Locate the cell with the specified text and output its (X, Y) center coordinate. 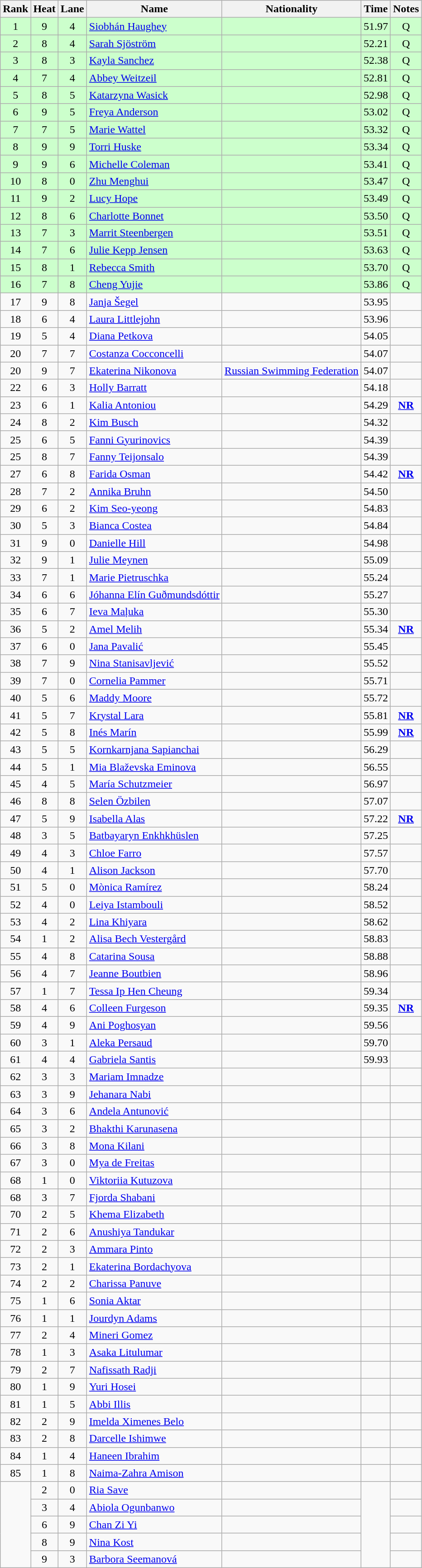
Costanza Cocconcelli (154, 353)
59.56 (376, 1025)
53.49 (376, 198)
Amel Melih (154, 629)
Ria Save (154, 1490)
53.34 (376, 147)
53.02 (376, 112)
Lane (72, 9)
39 (15, 681)
58 (15, 1008)
59.34 (376, 991)
Selen Özbilen (154, 801)
62 (15, 1077)
73 (15, 1266)
Fanni Gyurinovics (154, 439)
Notes (406, 9)
Kornkarnjana Sapianchai (154, 749)
Diana Petkova (154, 336)
Nina Kost (154, 1542)
54.42 (376, 474)
36 (15, 629)
Nafissath Radji (154, 1370)
27 (15, 474)
55.45 (376, 646)
58.52 (376, 905)
66 (15, 1146)
54.98 (376, 543)
Gabriela Santis (154, 1060)
Cornelia Pammer (154, 681)
Bianca Costea (154, 526)
30 (15, 526)
Batbayaryn Enkhkhüslen (154, 836)
15 (15, 267)
Jourdyn Adams (154, 1318)
Aleka Persaud (154, 1042)
67 (15, 1163)
38 (15, 663)
Charissa Panuve (154, 1283)
Catarina Sousa (154, 956)
34 (15, 595)
17 (15, 302)
56.29 (376, 749)
Tessa Ip Hen Cheung (154, 991)
56.55 (376, 767)
Abbi Illis (154, 1404)
Andela Antunović (154, 1111)
46 (15, 801)
Charlotte Bonnet (154, 216)
57.25 (376, 836)
16 (15, 285)
41 (15, 715)
Alisa Bech Vestergård (154, 939)
Mineri Gomez (154, 1335)
Siobhán Haughey (154, 26)
Colleen Furgeson (154, 1008)
22 (15, 388)
Ani Poghosyan (154, 1025)
57 (15, 991)
Marrit Steenbergen (154, 233)
51.97 (376, 26)
Holly Barratt (154, 388)
María Schutzmeier (154, 784)
58.24 (376, 887)
Time (376, 9)
72 (15, 1249)
24 (15, 422)
55.99 (376, 732)
53.95 (376, 302)
85 (15, 1473)
59.35 (376, 1008)
57.57 (376, 853)
Isabella Alas (154, 819)
55.72 (376, 698)
31 (15, 543)
60 (15, 1042)
71 (15, 1232)
57.22 (376, 819)
18 (15, 319)
Kim Busch (154, 422)
74 (15, 1283)
Leiya Istambouli (154, 905)
49 (15, 853)
58.83 (376, 939)
Sarah Sjöström (154, 43)
14 (15, 250)
54 (15, 939)
58.62 (376, 922)
Fjorda Shabani (154, 1197)
Lina Khiyara (154, 922)
Sonia Aktar (154, 1301)
Abiola Ogunbanwo (154, 1507)
35 (15, 612)
53.41 (376, 164)
59.70 (376, 1042)
47 (15, 819)
55.81 (376, 715)
Rebecca Smith (154, 267)
45 (15, 784)
75 (15, 1301)
55.24 (376, 577)
44 (15, 767)
57.70 (376, 870)
Annika Bruhn (154, 491)
Freya Anderson (154, 112)
Name (154, 9)
51 (15, 887)
Nina Stanisavljević (154, 663)
Kayla Sanchez (154, 61)
54.84 (376, 526)
Khema Elizabeth (154, 1215)
Chan Zi Yi (154, 1525)
19 (15, 336)
Mia Blaževska Eminova (154, 767)
Heat (44, 9)
Kim Seo-yeong (154, 509)
65 (15, 1129)
55.71 (376, 681)
Mònica Ramírez (154, 887)
54.83 (376, 509)
52.98 (376, 95)
Viktoriia Kutuzova (154, 1180)
Anushiya Tandukar (154, 1232)
Imelda Ximenes Belo (154, 1421)
Bhakthi Karunasena (154, 1129)
50 (15, 870)
43 (15, 749)
55.30 (376, 612)
55 (15, 956)
53.86 (376, 285)
48 (15, 836)
Ekaterina Bordachyova (154, 1266)
53 (15, 922)
Julie Kepp Jensen (154, 250)
55.52 (376, 663)
70 (15, 1215)
Katarzyna Wasick (154, 95)
32 (15, 560)
Michelle Coleman (154, 164)
52.21 (376, 43)
53.96 (376, 319)
Inés Marín (154, 732)
Krystal Lara (154, 715)
54.05 (376, 336)
58.96 (376, 973)
12 (15, 216)
Haneen Ibrahim (154, 1456)
Jóhanna Elín Guðmundsdóttir (154, 595)
Darcelle Ishimwe (154, 1439)
Nationality (292, 9)
33 (15, 577)
53.47 (376, 181)
64 (15, 1111)
Kalia Antoniou (154, 405)
76 (15, 1318)
52.81 (376, 78)
Mya de Freitas (154, 1163)
Marie Pietruschka (154, 577)
Jana Pavalić (154, 646)
55.09 (376, 560)
61 (15, 1060)
37 (15, 646)
79 (15, 1370)
Barbora Seemanová (154, 1559)
63 (15, 1094)
58.88 (376, 956)
Laura Littlejohn (154, 319)
Ieva Maļuka (154, 612)
56.97 (376, 784)
54.29 (376, 405)
56 (15, 973)
Jehanara Nabi (154, 1094)
Mona Kilani (154, 1146)
Fanny Teijonsalo (154, 457)
Farida Osman (154, 474)
Chloe Farro (154, 853)
57.07 (376, 801)
Cheng Yujie (154, 285)
23 (15, 405)
28 (15, 491)
53.32 (376, 129)
Abbey Weitzeil (154, 78)
78 (15, 1353)
Janja Šegel (154, 302)
53.50 (376, 216)
11 (15, 198)
40 (15, 698)
Lucy Hope (154, 198)
52 (15, 905)
Russian Swimming Federation (292, 371)
55.34 (376, 629)
42 (15, 732)
54.18 (376, 388)
59.93 (376, 1060)
55.27 (376, 595)
Mariam Imnadze (154, 1077)
Yuri Hosei (154, 1387)
77 (15, 1335)
59 (15, 1025)
Jeanne Boutbien (154, 973)
13 (15, 233)
54.50 (376, 491)
53.63 (376, 250)
29 (15, 509)
80 (15, 1387)
82 (15, 1421)
Ekaterina Nikonova (154, 371)
Maddy Moore (154, 698)
52.38 (376, 61)
54.32 (376, 422)
53.70 (376, 267)
Rank (15, 9)
Alison Jackson (154, 870)
83 (15, 1439)
10 (15, 181)
Marie Wattel (154, 129)
Asaka Litulumar (154, 1353)
53.51 (376, 233)
Julie Meynen (154, 560)
84 (15, 1456)
Ammara Pinto (154, 1249)
Danielle Hill (154, 543)
Torri Huske (154, 147)
Zhu Menghui (154, 181)
Naima-Zahra Amison (154, 1473)
81 (15, 1404)
